For the text-containing cell, return its midpoint in (x, y) coordinate format. 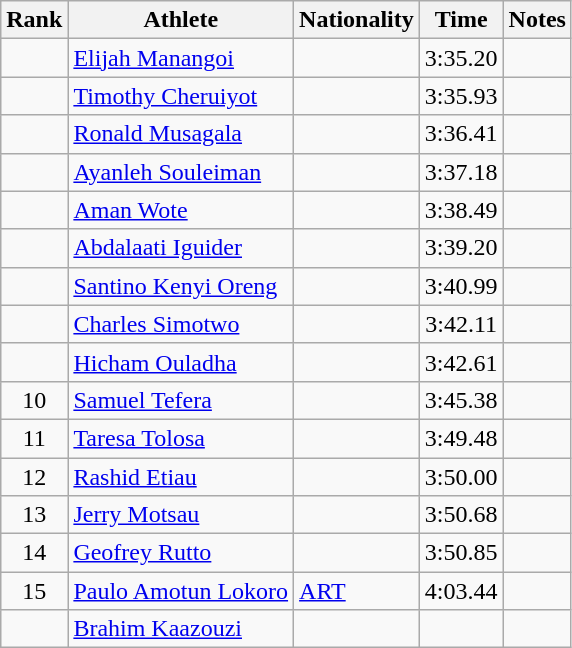
Hicham Ouladha (181, 362)
Nationality (357, 20)
10 (34, 400)
3:45.38 (461, 400)
3:36.41 (461, 134)
3:42.11 (461, 324)
Charles Simotwo (181, 324)
3:38.49 (461, 210)
4:03.44 (461, 591)
Paulo Amotun Lokoro (181, 591)
Jerry Motsau (181, 515)
3:40.99 (461, 286)
Aman Wote (181, 210)
3:50.68 (461, 515)
3:39.20 (461, 248)
3:35.20 (461, 58)
Notes (537, 20)
3:35.93 (461, 96)
3:50.85 (461, 553)
3:37.18 (461, 172)
15 (34, 591)
Ronald Musagala (181, 134)
11 (34, 438)
Taresa Tolosa (181, 438)
Rank (34, 20)
Rashid Etiau (181, 477)
13 (34, 515)
Timothy Cheruiyot (181, 96)
ART (357, 591)
3:49.48 (461, 438)
Athlete (181, 20)
Samuel Tefera (181, 400)
12 (34, 477)
Elijah Manangoi (181, 58)
Brahim Kaazouzi (181, 629)
3:50.00 (461, 477)
3:42.61 (461, 362)
Time (461, 20)
14 (34, 553)
Santino Kenyi Oreng (181, 286)
Abdalaati Iguider (181, 248)
Ayanleh Souleiman (181, 172)
Geofrey Rutto (181, 553)
